Identify which cell holds the provided text, then report its (x, y) central coordinate. 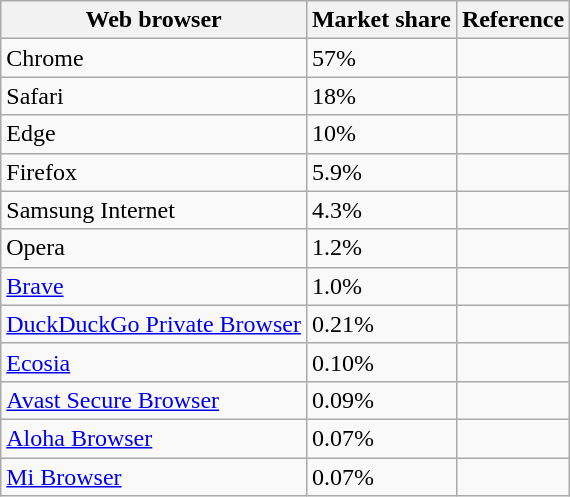
Opera (154, 248)
DuckDuckGo Private Browser (154, 324)
Web browser (154, 20)
1.2% (381, 248)
18% (381, 96)
Brave (154, 286)
5.9% (381, 172)
Aloha Browser (154, 438)
0.09% (381, 400)
0.10% (381, 362)
10% (381, 134)
Firefox (154, 172)
Mi Browser (154, 477)
Avast Secure Browser (154, 400)
Safari (154, 96)
Edge (154, 134)
Chrome (154, 58)
Ecosia (154, 362)
Market share (381, 20)
1.0% (381, 286)
Reference (512, 20)
Samsung Internet (154, 210)
4.3% (381, 210)
0.21% (381, 324)
57% (381, 58)
